Return the [X, Y] coordinate for the center point of the cell that contains the specified text.  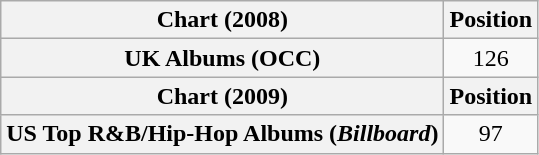
UK Albums (OCC) [222, 58]
US Top R&B/Hip-Hop Albums (Billboard) [222, 134]
Chart (2009) [222, 96]
Chart (2008) [222, 20]
97 [491, 134]
126 [491, 58]
